Detect which cell encompasses the target text, then output its (X, Y) center coordinate. 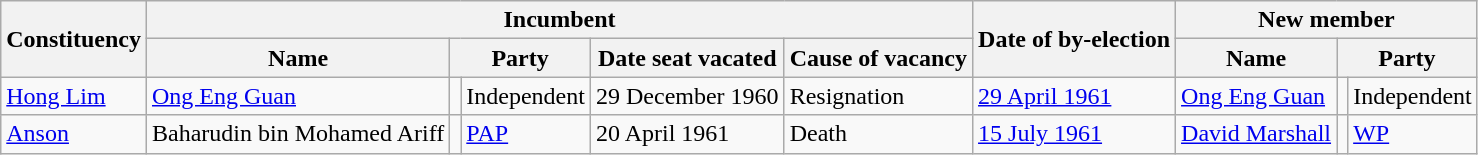
Baharudin bin Mohamed Ariff (298, 134)
Incumbent (559, 20)
29 December 1960 (687, 96)
PAP (526, 134)
15 July 1961 (1074, 134)
Constituency (74, 39)
Resignation (878, 96)
New member (1327, 20)
David Marshall (1256, 134)
Date seat vacated (687, 58)
29 April 1961 (1074, 96)
Death (878, 134)
20 April 1961 (687, 134)
Hong Lim (74, 96)
WP (1413, 134)
Anson (74, 134)
Date of by-election (1074, 39)
Cause of vacancy (878, 58)
